Identify which cell holds the provided text, then report its [X, Y] central coordinate. 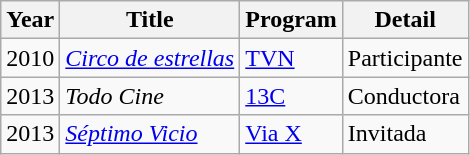
Séptimo Vicio [150, 134]
Conductora [405, 96]
Year [30, 20]
Participante [405, 58]
Circo de estrellas [150, 58]
Todo Cine [150, 96]
13C [292, 96]
Via X [292, 134]
Detail [405, 20]
Title [150, 20]
Program [292, 20]
2010 [30, 58]
TVN [292, 58]
Invitada [405, 134]
